Find where the given text appears and provide that cell's center as [X, Y] coordinate. 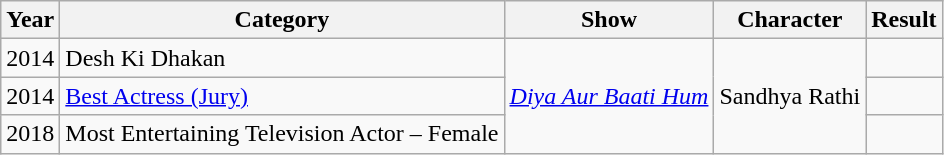
Show [609, 20]
Diya Aur Baati Hum [609, 96]
Year [30, 20]
Most Entertaining Television Actor – Female [282, 134]
Character [790, 20]
Result [904, 20]
Sandhya Rathi [790, 96]
Desh Ki Dhakan [282, 58]
2018 [30, 134]
Best Actress (Jury) [282, 96]
Category [282, 20]
